Detect which cell encompasses the target text, then output its [x, y] center coordinate. 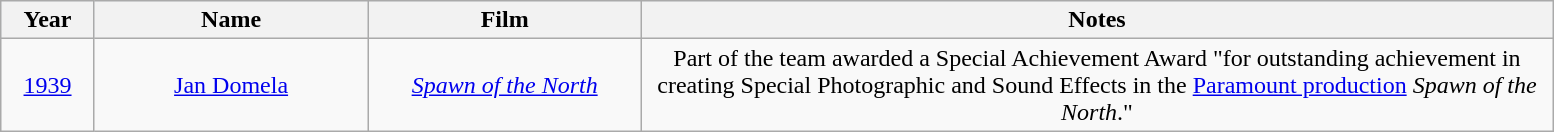
Jan Domela [231, 85]
Year [48, 20]
Spawn of the North [505, 85]
Name [231, 20]
Film [505, 20]
Notes [1096, 20]
1939 [48, 85]
